Find where the given text appears and provide that cell's center as [x, y] coordinate. 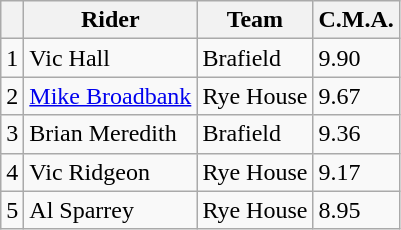
8.95 [356, 210]
C.M.A. [356, 20]
Vic Hall [110, 58]
5 [12, 210]
1 [12, 58]
Team [255, 20]
Rider [110, 20]
4 [12, 172]
9.67 [356, 96]
Al Sparrey [110, 210]
9.90 [356, 58]
9.36 [356, 134]
Mike Broadbank [110, 96]
3 [12, 134]
Vic Ridgeon [110, 172]
9.17 [356, 172]
Brian Meredith [110, 134]
2 [12, 96]
